Determine the (X, Y) coordinate at the center of the cell enclosing the given text.  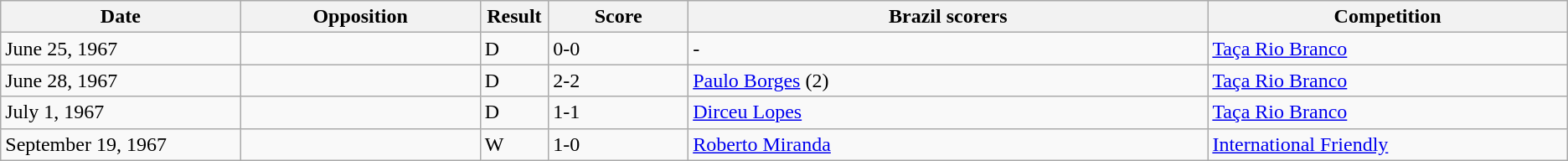
- (948, 49)
Score (618, 17)
July 1, 1967 (121, 112)
Date (121, 17)
0-0 (618, 49)
September 19, 1967 (121, 144)
2-2 (618, 80)
Opposition (360, 17)
International Friendly (1387, 144)
W (514, 144)
Roberto Miranda (948, 144)
June 28, 1967 (121, 80)
Result (514, 17)
1-1 (618, 112)
Paulo Borges (2) (948, 80)
Dirceu Lopes (948, 112)
Competition (1387, 17)
1-0 (618, 144)
June 25, 1967 (121, 49)
Brazil scorers (948, 17)
